From the cell containing the given text, extract its center point as (x, y) coordinate. 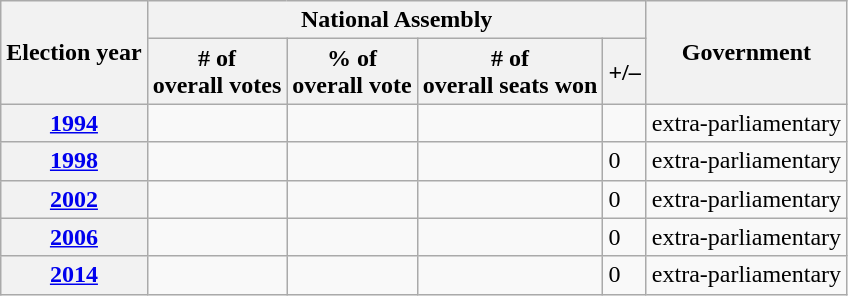
# ofoverall votes (217, 72)
2014 (74, 275)
2006 (74, 237)
Government (746, 52)
1994 (74, 123)
National Assembly (396, 20)
+/– (624, 72)
1998 (74, 161)
# ofoverall seats won (510, 72)
Election year (74, 52)
% ofoverall vote (352, 72)
2002 (74, 199)
